For the text-containing cell, return its midpoint in [x, y] coordinate format. 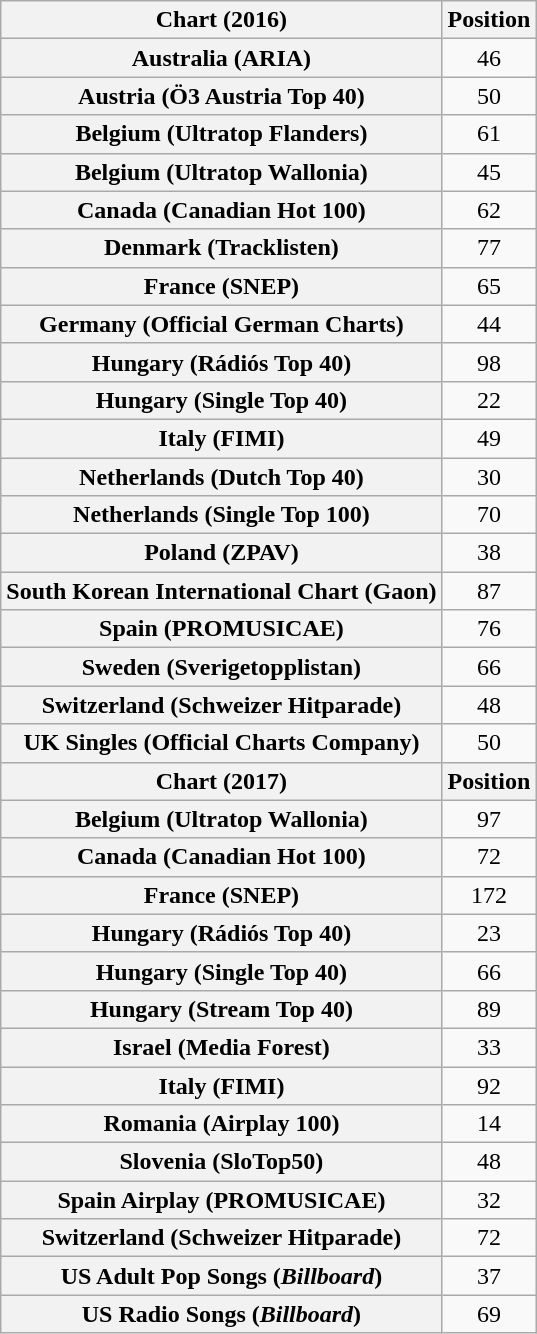
76 [489, 629]
38 [489, 553]
89 [489, 1009]
Australia (ARIA) [222, 58]
US Adult Pop Songs (Billboard) [222, 1276]
37 [489, 1276]
32 [489, 1200]
Belgium (Ultratop Flanders) [222, 134]
30 [489, 477]
172 [489, 895]
62 [489, 210]
22 [489, 400]
Romania (Airplay 100) [222, 1124]
US Radio Songs (Billboard) [222, 1314]
69 [489, 1314]
Austria (Ö3 Austria Top 40) [222, 96]
77 [489, 248]
92 [489, 1085]
45 [489, 172]
65 [489, 286]
46 [489, 58]
Chart (2017) [222, 781]
49 [489, 438]
Germany (Official German Charts) [222, 324]
98 [489, 362]
UK Singles (Official Charts Company) [222, 743]
Israel (Media Forest) [222, 1047]
Netherlands (Dutch Top 40) [222, 477]
44 [489, 324]
23 [489, 933]
Poland (ZPAV) [222, 553]
70 [489, 515]
33 [489, 1047]
61 [489, 134]
Spain (PROMUSICAE) [222, 629]
97 [489, 819]
South Korean International Chart (Gaon) [222, 591]
14 [489, 1124]
Spain Airplay (PROMUSICAE) [222, 1200]
Slovenia (SloTop50) [222, 1162]
Chart (2016) [222, 20]
Denmark (Tracklisten) [222, 248]
Netherlands (Single Top 100) [222, 515]
Hungary (Stream Top 40) [222, 1009]
Sweden (Sverigetopplistan) [222, 667]
87 [489, 591]
